Scan for the cell matching the given text and deliver its [X, Y] coordinate at center. 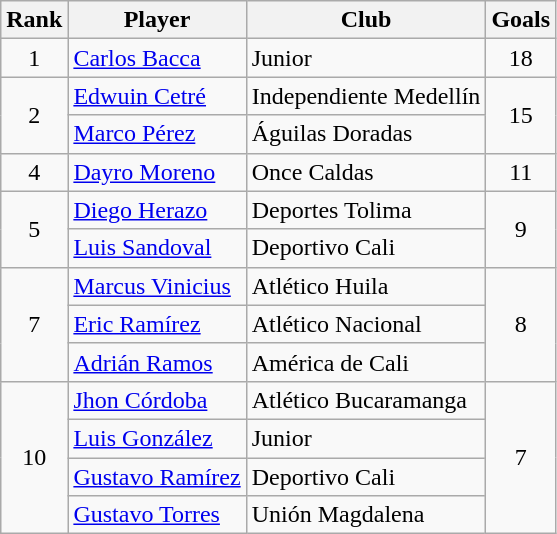
9 [521, 229]
Luis González [157, 438]
Independiente Medellín [366, 96]
Marco Pérez [157, 134]
4 [34, 172]
1 [34, 58]
Player [157, 20]
Rank [34, 20]
Carlos Bacca [157, 58]
18 [521, 58]
Luis Sandoval [157, 248]
Gustavo Torres [157, 515]
Edwuin Cetré [157, 96]
Once Caldas [366, 172]
15 [521, 115]
Atlético Nacional [366, 324]
Águilas Doradas [366, 134]
Deportes Tolima [366, 210]
8 [521, 324]
2 [34, 115]
Gustavo Ramírez [157, 477]
Club [366, 20]
América de Cali [366, 362]
11 [521, 172]
Atlético Huila [366, 286]
Unión Magdalena [366, 515]
Dayro Moreno [157, 172]
Diego Herazo [157, 210]
Atlético Bucaramanga [366, 400]
10 [34, 457]
Jhon Córdoba [157, 400]
Eric Ramírez [157, 324]
Adrián Ramos [157, 362]
Marcus Vinicius [157, 286]
5 [34, 229]
Goals [521, 20]
